Capture the cell that displays the provided text and extract its [x, y] central coordinate. 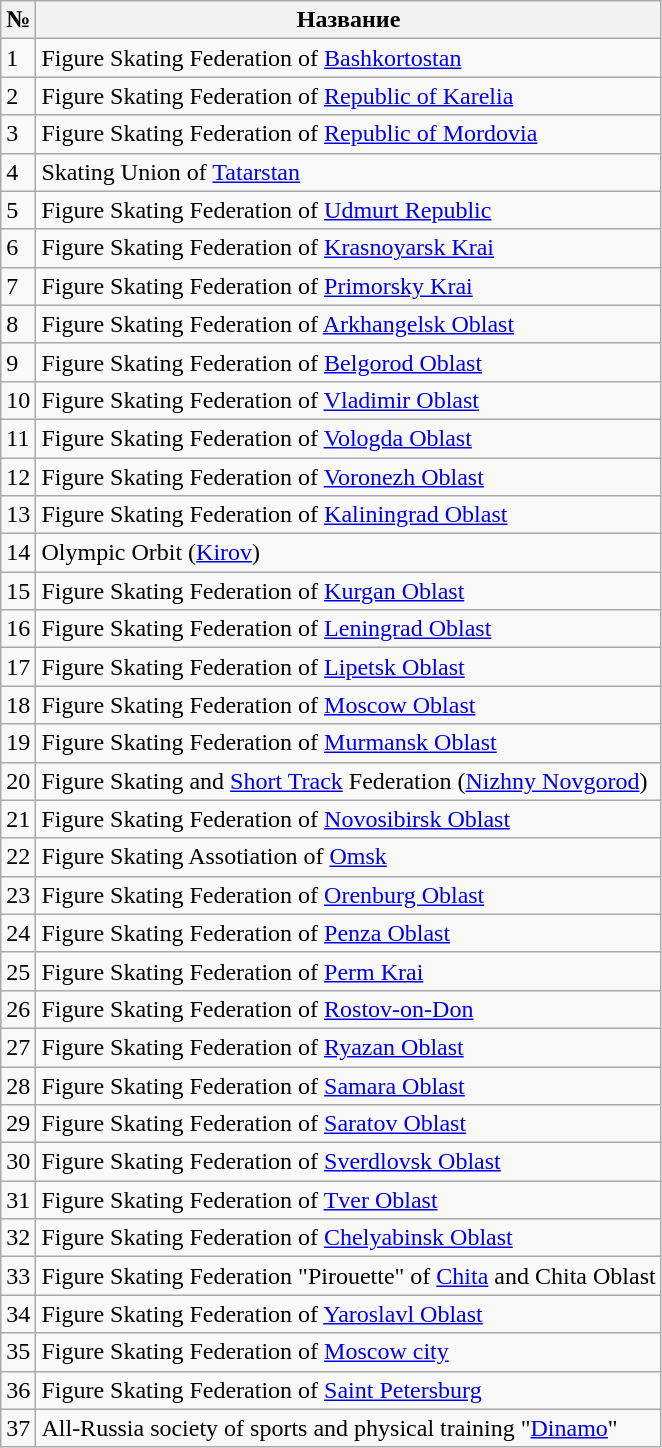
Figure Skating Federation of Penza Oblast [348, 933]
Figure Skating Federation of Rostov-on-Don [348, 1009]
33 [18, 1276]
Figure Skating Assotiation of Omsk [348, 857]
3 [18, 134]
18 [18, 705]
Figure Skating Federation of Kurgan Oblast [348, 591]
Figure Skating Federation of Vladimir Oblast [348, 400]
Figure Skating Federation of Moscow Oblast [348, 705]
37 [18, 1428]
Название [348, 20]
Figure Skating Federation of Bashkortostan [348, 58]
Figure Skating Federation of Kaliningrad Oblast [348, 515]
Figure Skating Federation of Udmurt Republic [348, 210]
4 [18, 172]
32 [18, 1238]
Figure Skating Federation of Novosibirsk Oblast [348, 819]
25 [18, 971]
30 [18, 1162]
Figure Skating Federation of Samara Oblast [348, 1085]
Figure Skating Federation of Orenburg Oblast [348, 895]
Figure Skating Federation of Perm Krai [348, 971]
Figure Skating Federation of Belgorod Oblast [348, 362]
Figure Skating Federation of Tver Oblast [348, 1200]
29 [18, 1124]
Figure Skating Federation of Murmansk Oblast [348, 743]
14 [18, 553]
31 [18, 1200]
Figure Skating Federation of Republic of Mordovia [348, 134]
15 [18, 591]
10 [18, 400]
Figure Skating Federation of Yaroslavl Oblast [348, 1314]
22 [18, 857]
6 [18, 248]
34 [18, 1314]
Figure Skating Federation of Saint Petersburg [348, 1390]
27 [18, 1047]
16 [18, 629]
Figure Skating Federation of Moscow city [348, 1352]
All-Russia society of sports and physical training "Dinamo" [348, 1428]
Figure Skating Federation of Leningrad Oblast [348, 629]
Figure Skating Federation of Arkhangelsk Oblast [348, 324]
№ [18, 20]
Olympic Orbit (Kirov) [348, 553]
Figure Skating Federation of Voronezh Oblast [348, 477]
13 [18, 515]
Figure Skating Federation of Chelyabinsk Oblast [348, 1238]
7 [18, 286]
Figure Skating Federation "Pirouette" of Chita and Chita Oblast [348, 1276]
1 [18, 58]
Figure Skating Federation of Republic of Karelia [348, 96]
11 [18, 438]
26 [18, 1009]
2 [18, 96]
Figure Skating Federation of Lipetsk Oblast [348, 667]
Figure Skating Federation of Sverdlovsk Oblast [348, 1162]
35 [18, 1352]
19 [18, 743]
Figure Skating Federation of Krasnoyarsk Krai [348, 248]
24 [18, 933]
12 [18, 477]
23 [18, 895]
21 [18, 819]
Figure Skating Federation of Ryazan Oblast [348, 1047]
28 [18, 1085]
Skating Union of Tatarstan [348, 172]
5 [18, 210]
36 [18, 1390]
Figure Skating Federation of Primorsky Krai [348, 286]
17 [18, 667]
Figure Skating and Short Track Federation (Nizhny Novgorod) [348, 781]
Figure Skating Federation of Saratov Oblast [348, 1124]
20 [18, 781]
9 [18, 362]
Figure Skating Federation of Vologda Oblast [348, 438]
8 [18, 324]
